Scan for the cell matching the given text and deliver its (X, Y) coordinate at center. 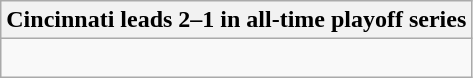
Cincinnati leads 2–1 in all-time playoff series (236, 20)
